Output the (X, Y) coordinate of the center of the cell containing the given text.  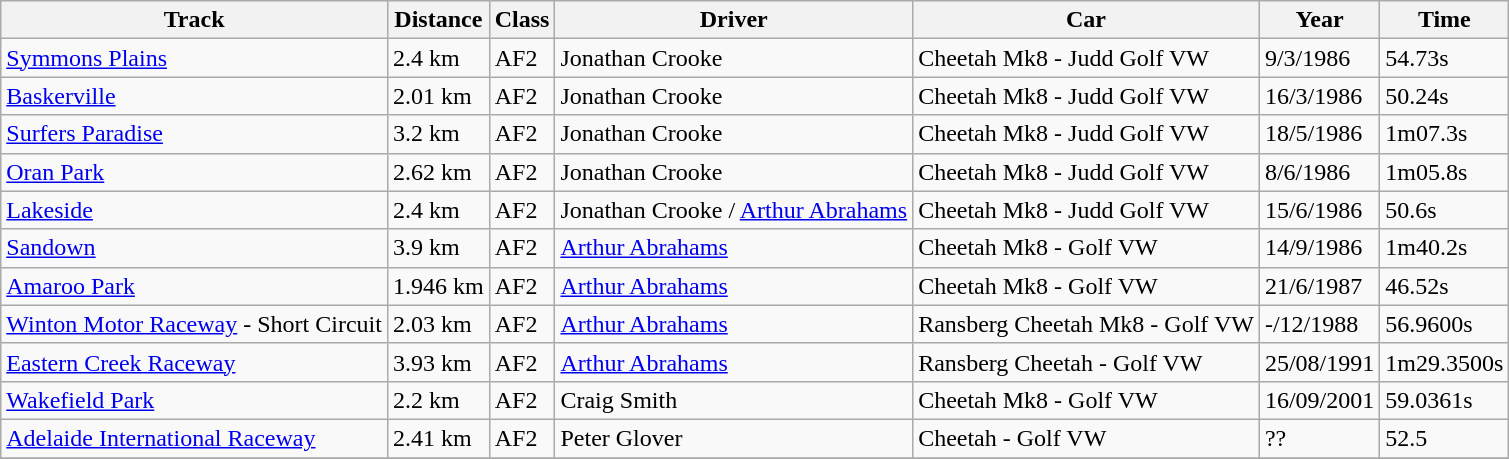
?? (1319, 438)
54.73s (1444, 58)
1m40.2s (1444, 248)
Jonathan Crooke / Arthur Abrahams (734, 210)
Amaroo Park (194, 286)
2.62 km (438, 172)
Driver (734, 20)
18/5/1986 (1319, 134)
25/08/1991 (1319, 362)
Year (1319, 20)
Distance (438, 20)
Peter Glover (734, 438)
Surfers Paradise (194, 134)
1.946 km (438, 286)
15/6/1986 (1319, 210)
46.52s (1444, 286)
2.01 km (438, 96)
8/6/1986 (1319, 172)
56.9600s (1444, 324)
Car (1086, 20)
Lakeside (194, 210)
16/09/2001 (1319, 400)
Adelaide International Raceway (194, 438)
Craig Smith (734, 400)
3.9 km (438, 248)
52.5 (1444, 438)
Baskerville (194, 96)
50.6s (1444, 210)
1m07.3s (1444, 134)
Oran Park (194, 172)
3.2 km (438, 134)
Time (1444, 20)
21/6/1987 (1319, 286)
-/12/1988 (1319, 324)
Ransberg Cheetah - Golf VW (1086, 362)
1m05.8s (1444, 172)
2.2 km (438, 400)
9/3/1986 (1319, 58)
14/9/1986 (1319, 248)
16/3/1986 (1319, 96)
59.0361s (1444, 400)
Class (522, 20)
Cheetah - Golf VW (1086, 438)
1m29.3500s (1444, 362)
Eastern Creek Raceway (194, 362)
Sandown (194, 248)
2.03 km (438, 324)
Wakefield Park (194, 400)
Winton Motor Raceway - Short Circuit (194, 324)
50.24s (1444, 96)
Ransberg Cheetah Mk8 - Golf VW (1086, 324)
2.41 km (438, 438)
3.93 km (438, 362)
Track (194, 20)
Symmons Plains (194, 58)
